Search for the cell housing the specified text and yield its [X, Y] center coordinate. 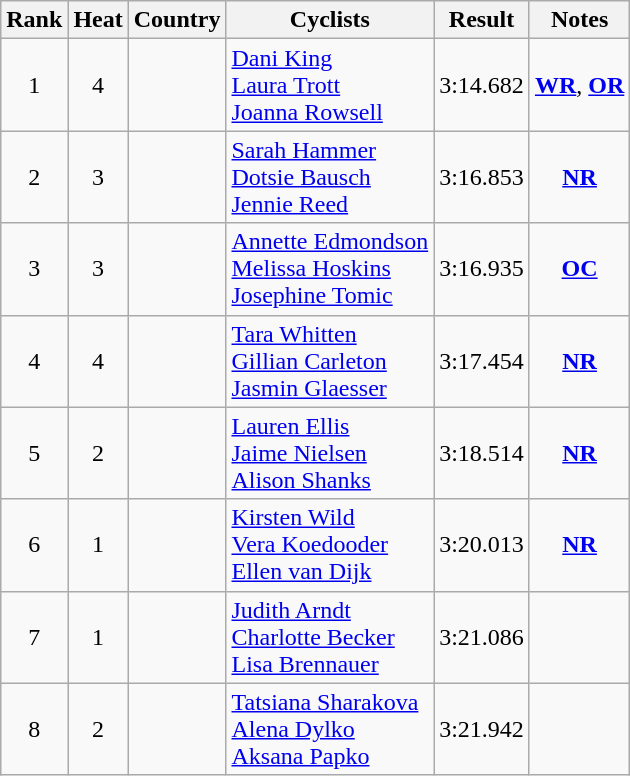
Heat [98, 20]
Tatsiana SharakovaAlena DylkoAksana Papko [330, 729]
3:21.086 [482, 637]
Annette EdmondsonMelissa HoskinsJosephine Tomic [330, 269]
3:14.682 [482, 85]
Notes [579, 20]
Cyclists [330, 20]
OC [579, 269]
Rank [34, 20]
Judith ArndtCharlotte BeckerLisa Brennauer [330, 637]
Country [177, 20]
Dani KingLaura TrottJoanna Rowsell [330, 85]
3:17.454 [482, 361]
7 [34, 637]
3:18.514 [482, 453]
WR, OR [579, 85]
3:20.013 [482, 545]
3:16.853 [482, 177]
3:21.942 [482, 729]
5 [34, 453]
Result [482, 20]
3:16.935 [482, 269]
Sarah HammerDotsie BauschJennie Reed [330, 177]
Lauren EllisJaime NielsenAlison Shanks [330, 453]
8 [34, 729]
6 [34, 545]
Kirsten WildVera KoedooderEllen van Dijk [330, 545]
Tara WhittenGillian CarletonJasmin Glaesser [330, 361]
